Extract the [x, y] coordinate from the center of the cell holding the provided text.  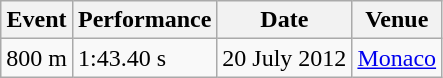
Venue [397, 20]
Performance [144, 20]
800 m [37, 58]
20 July 2012 [284, 58]
Monaco [397, 58]
Date [284, 20]
Event [37, 20]
1:43.40 s [144, 58]
